From the cell containing the given text, extract its center point as (X, Y) coordinate. 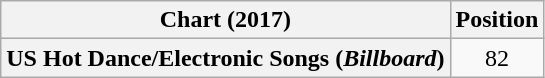
82 (497, 58)
Position (497, 20)
Chart (2017) (226, 20)
US Hot Dance/Electronic Songs (Billboard) (226, 58)
